Capture the cell that displays the provided text and extract its (X, Y) central coordinate. 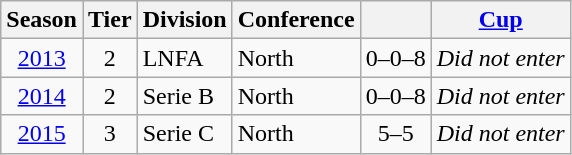
Cup (500, 20)
Season (42, 20)
2013 (42, 58)
5–5 (396, 134)
Serie C (184, 134)
LNFA (184, 58)
Conference (296, 20)
Tier (110, 20)
Division (184, 20)
2015 (42, 134)
2014 (42, 96)
Serie B (184, 96)
3 (110, 134)
